Scan for the cell matching the given text and deliver its [x, y] coordinate at center. 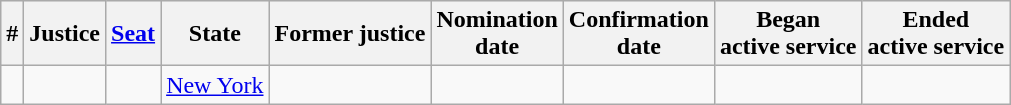
Justice [65, 34]
Seat [134, 34]
Confirmationdate [638, 34]
Beganactive service [788, 34]
# [12, 34]
Nominationdate [497, 34]
State [215, 34]
Former justice [350, 34]
Endedactive service [936, 34]
New York [215, 85]
